Output the (x, y) coordinate of the center of the cell containing the given text.  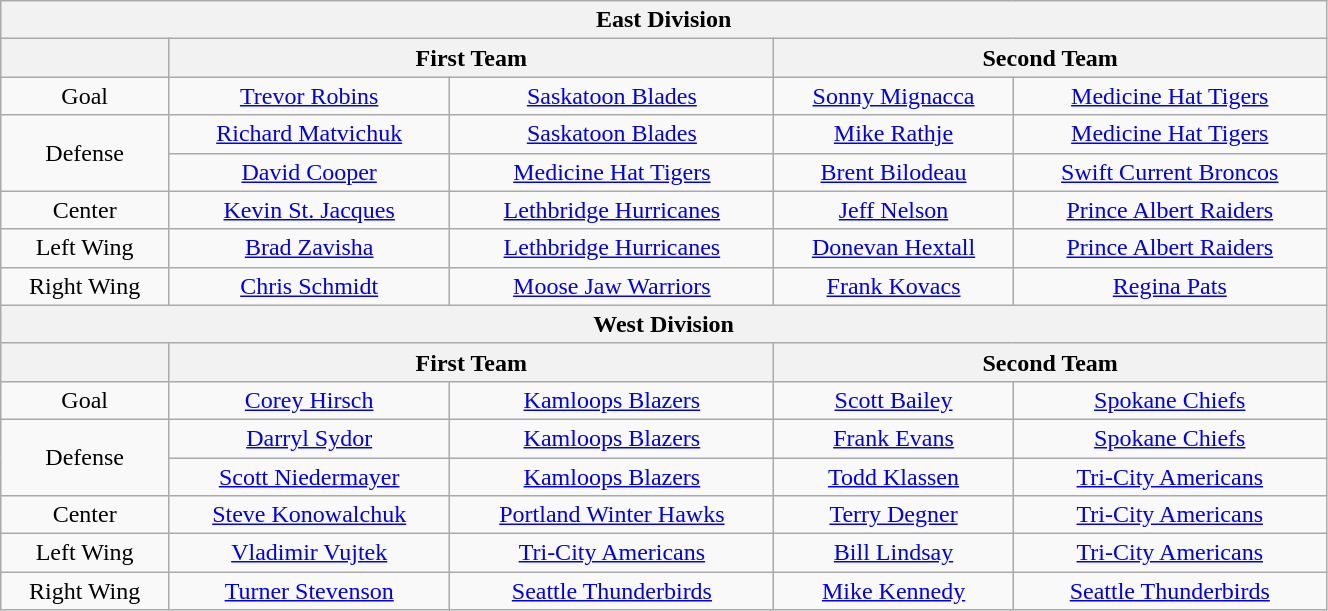
David Cooper (310, 172)
Trevor Robins (310, 96)
Jeff Nelson (894, 210)
Mike Kennedy (894, 591)
Chris Schmidt (310, 286)
Terry Degner (894, 515)
Turner Stevenson (310, 591)
Kevin St. Jacques (310, 210)
Darryl Sydor (310, 438)
Scott Niedermayer (310, 477)
Sonny Mignacca (894, 96)
Moose Jaw Warriors (612, 286)
East Division (664, 20)
Brent Bilodeau (894, 172)
Frank Kovacs (894, 286)
Frank Evans (894, 438)
Mike Rathje (894, 134)
Bill Lindsay (894, 553)
Portland Winter Hawks (612, 515)
Scott Bailey (894, 400)
Steve Konowalchuk (310, 515)
West Division (664, 324)
Donevan Hextall (894, 248)
Corey Hirsch (310, 400)
Richard Matvichuk (310, 134)
Todd Klassen (894, 477)
Vladimir Vujtek (310, 553)
Regina Pats (1170, 286)
Swift Current Broncos (1170, 172)
Brad Zavisha (310, 248)
